Identify which cell holds the provided text, then report its (X, Y) central coordinate. 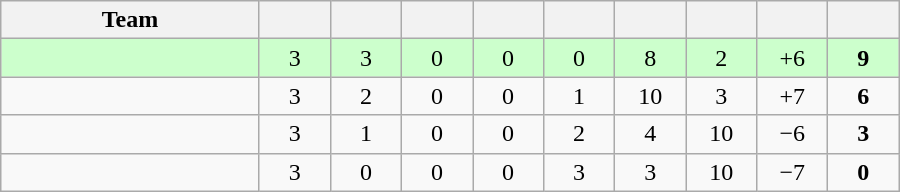
6 (864, 96)
Team (130, 20)
−7 (792, 172)
8 (650, 58)
4 (650, 134)
+7 (792, 96)
9 (864, 58)
−6 (792, 134)
+6 (792, 58)
